Return the [X, Y] coordinate for the center point of the cell that contains the specified text.  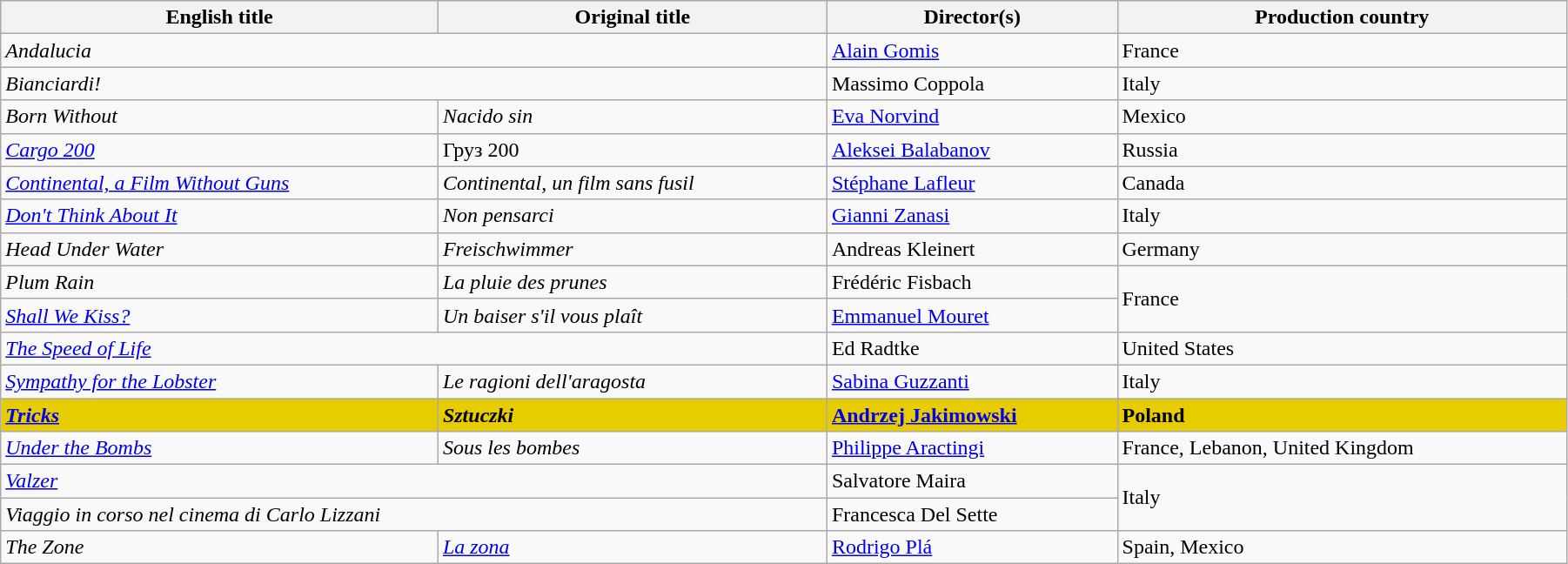
The Speed of Life [414, 348]
Original title [632, 17]
Andreas Kleinert [972, 249]
Under the Bombs [219, 448]
Philippe Aractingi [972, 448]
Sabina Guzzanti [972, 381]
Poland [1342, 415]
Germany [1342, 249]
Rodrigo Plá [972, 547]
Salvatore Maira [972, 481]
Andalucia [414, 50]
Viaggio in corso nel cinema di Carlo Lizzani [414, 514]
Alain Gomis [972, 50]
Francesca Del Sette [972, 514]
Sympathy for the Lobster [219, 381]
Sous les bombes [632, 448]
Un baiser s'il vous plaît [632, 315]
Shall We Kiss? [219, 315]
La zona [632, 547]
Continental, a Film Without Guns [219, 183]
Emmanuel Mouret [972, 315]
Le ragioni dell'aragosta [632, 381]
English title [219, 17]
Born Without [219, 117]
Freischwimmer [632, 249]
Груз 200 [632, 150]
Ed Radtke [972, 348]
The Zone [219, 547]
La pluie des prunes [632, 282]
Eva Norvind [972, 117]
Don't Think About It [219, 216]
Non pensarci [632, 216]
Director(s) [972, 17]
Continental, un film sans fusil [632, 183]
Andrzej Jakimowski [972, 415]
Frédéric Fisbach [972, 282]
Bianciardi! [414, 84]
Stéphane Lafleur [972, 183]
Aleksei Balabanov [972, 150]
Russia [1342, 150]
Head Under Water [219, 249]
Canada [1342, 183]
United States [1342, 348]
Nacido sin [632, 117]
Mexico [1342, 117]
Massimo Coppola [972, 84]
Production country [1342, 17]
Gianni Zanasi [972, 216]
France, Lebanon, United Kingdom [1342, 448]
Plum Rain [219, 282]
Cargo 200 [219, 150]
Tricks [219, 415]
Sztuczki [632, 415]
Spain, Mexico [1342, 547]
Valzer [414, 481]
